Extract the [X, Y] coordinate from the center of the cell holding the provided text.  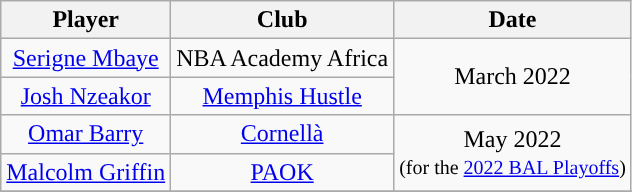
Memphis Hustle [282, 96]
PAOK [282, 172]
Date [513, 20]
Cornellà [282, 134]
Malcolm Griffin [86, 172]
Club [282, 20]
NBA Academy Africa [282, 58]
Omar Barry [86, 134]
Josh Nzeakor [86, 96]
March 2022 [513, 77]
Serigne Mbaye [86, 58]
Player [86, 20]
May 2022 (for the 2022 BAL Playoffs) [513, 153]
